For the text-containing cell, return its midpoint in (X, Y) coordinate format. 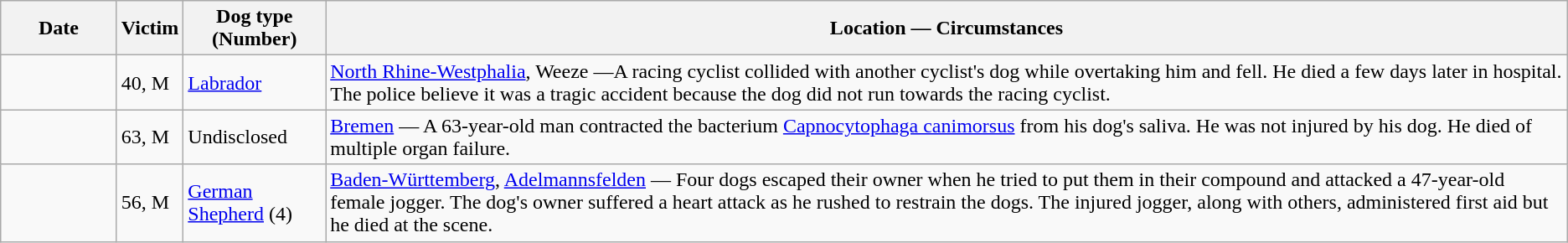
Dog type (Number) (255, 28)
Date (59, 28)
Location — Circumstances (946, 28)
40, M (149, 82)
Victim (149, 28)
56, M (149, 203)
Undisclosed (255, 137)
German Shepherd (4) (255, 203)
Labrador (255, 82)
63, M (149, 137)
